Output the (X, Y) coordinate of the center of the cell containing the given text.  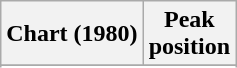
Chart (1980) (72, 34)
Peakposition (189, 34)
